Identify which cell holds the provided text, then report its (x, y) central coordinate. 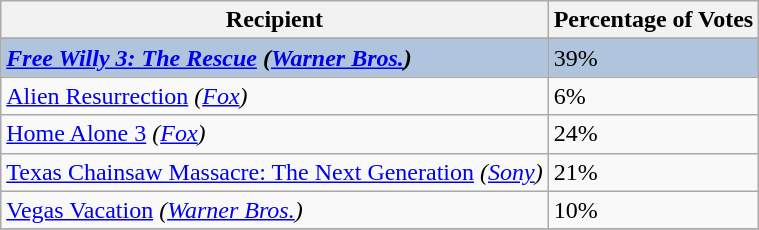
24% (654, 134)
Texas Chainsaw Massacre: The Next Generation (Sony) (274, 172)
Vegas Vacation (Warner Bros.) (274, 210)
Home Alone 3 (Fox) (274, 134)
10% (654, 210)
Free Willy 3: The Rescue (Warner Bros.) (274, 58)
21% (654, 172)
Percentage of Votes (654, 20)
39% (654, 58)
6% (654, 96)
Recipient (274, 20)
Alien Resurrection (Fox) (274, 96)
